Identify which cell holds the provided text, then report its [X, Y] central coordinate. 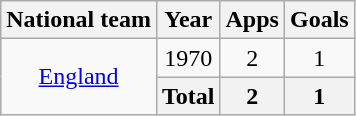
Total [188, 96]
National team [79, 20]
Goals [319, 20]
Apps [252, 20]
England [79, 77]
Year [188, 20]
1970 [188, 58]
